Provide the (X, Y) coordinate of the cell's center where the given text is located.  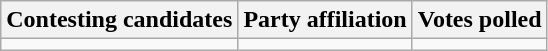
Votes polled (480, 20)
Party affiliation (325, 20)
Contesting candidates (120, 20)
